Capture the cell that displays the provided text and extract its [x, y] central coordinate. 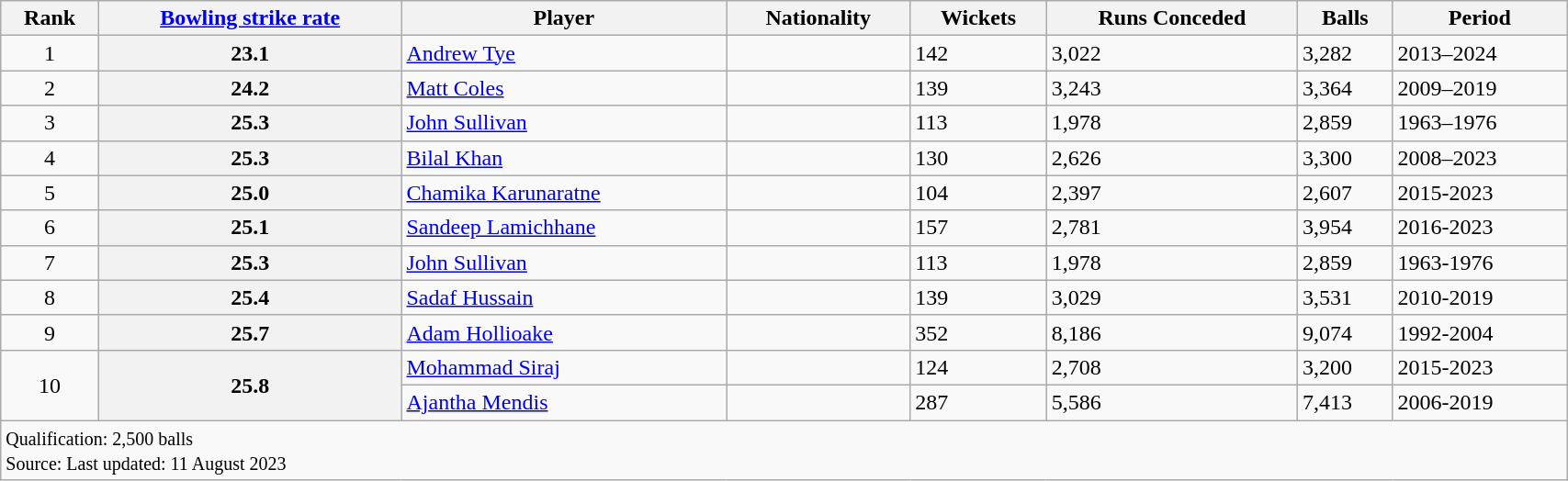
3,029 [1172, 297]
1963-1976 [1480, 263]
2010-2019 [1480, 297]
287 [978, 402]
Balls [1346, 18]
5,586 [1172, 402]
23.1 [250, 53]
Andrew Tye [564, 53]
3,531 [1346, 297]
Wickets [978, 18]
Player [564, 18]
2,781 [1172, 228]
7 [50, 263]
Qualification: 2,500 ballsSource: Last updated: 11 August 2023 [784, 450]
9 [50, 332]
4 [50, 158]
130 [978, 158]
2,607 [1346, 193]
104 [978, 193]
5 [50, 193]
2009–2019 [1480, 88]
2013–2024 [1480, 53]
3,954 [1346, 228]
142 [978, 53]
9,074 [1346, 332]
1963–1976 [1480, 123]
25.8 [250, 385]
2,397 [1172, 193]
Ajantha Mendis [564, 402]
25.4 [250, 297]
Nationality [818, 18]
124 [978, 367]
2008–2023 [1480, 158]
1 [50, 53]
157 [978, 228]
Sadaf Hussain [564, 297]
25.7 [250, 332]
2006-2019 [1480, 402]
1992-2004 [1480, 332]
3,300 [1346, 158]
10 [50, 385]
3,364 [1346, 88]
Bilal Khan [564, 158]
3,022 [1172, 53]
3,282 [1346, 53]
25.0 [250, 193]
7,413 [1346, 402]
Adam Hollioake [564, 332]
2 [50, 88]
Rank [50, 18]
Period [1480, 18]
Runs Conceded [1172, 18]
8 [50, 297]
2,708 [1172, 367]
24.2 [250, 88]
Mohammad Siraj [564, 367]
Sandeep Lamichhane [564, 228]
25.1 [250, 228]
8,186 [1172, 332]
6 [50, 228]
3 [50, 123]
Bowling strike rate [250, 18]
Chamika Karunaratne [564, 193]
2,626 [1172, 158]
352 [978, 332]
Matt Coles [564, 88]
3,243 [1172, 88]
3,200 [1346, 367]
2016-2023 [1480, 228]
